Capture the cell that displays the provided text and extract its [x, y] central coordinate. 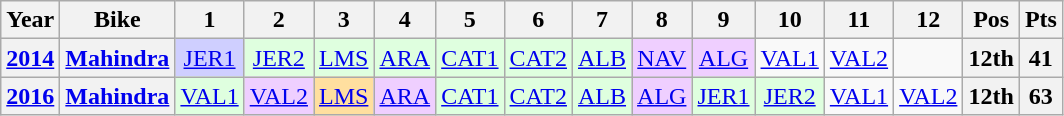
1 [210, 20]
4 [405, 20]
3 [344, 20]
10 [790, 20]
8 [662, 20]
41 [1040, 58]
7 [602, 20]
Bike [118, 20]
2016 [30, 96]
Pos [991, 20]
Pts [1040, 20]
11 [858, 20]
2 [278, 20]
NAV [662, 58]
2014 [30, 58]
12 [928, 20]
6 [538, 20]
63 [1040, 96]
Year [30, 20]
5 [470, 20]
9 [724, 20]
